Determine the (x, y) coordinate at the center of the cell enclosing the given text.  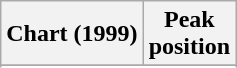
Chart (1999) (72, 34)
Peakposition (189, 34)
